Search for the cell housing the specified text and yield its (X, Y) center coordinate. 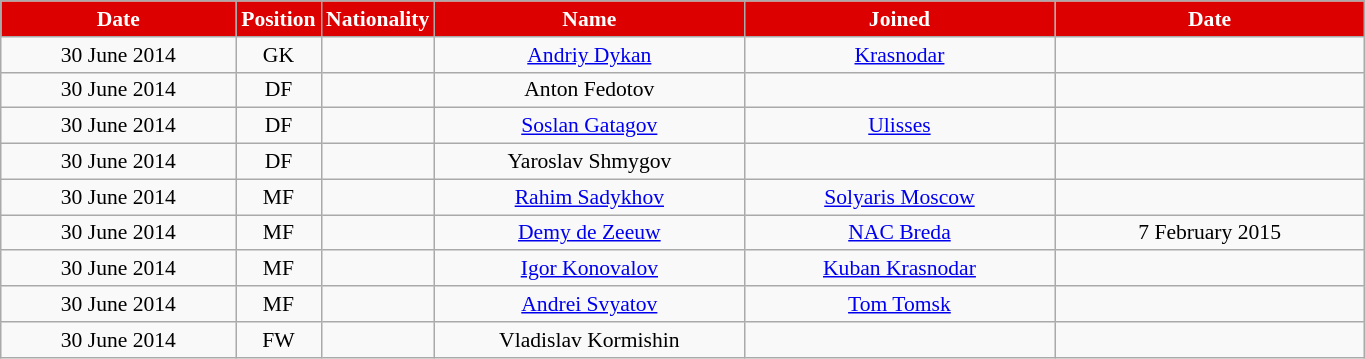
Kuban Krasnodar (899, 269)
Position (278, 19)
Igor Konovalov (589, 269)
Joined (899, 19)
Andriy Dykan (589, 55)
NAC Breda (899, 233)
Krasnodar (899, 55)
Tom Tomsk (899, 304)
Andrei Svyatov (589, 304)
Rahim Sadykhov (589, 197)
Anton Fedotov (589, 90)
Demy de Zeeuw (589, 233)
Name (589, 19)
Yaroslav Shmygov (589, 162)
Vladislav Kormishin (589, 340)
Nationality (378, 19)
7 February 2015 (1210, 233)
Solyaris Moscow (899, 197)
Soslan Gatagov (589, 126)
GK (278, 55)
FW (278, 340)
Ulisses (899, 126)
